Return (X, Y) of the center of cell containing provided text 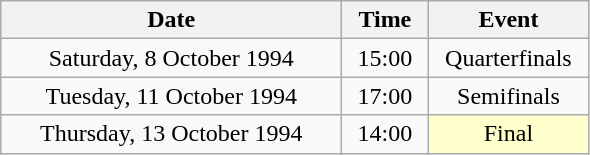
15:00 (385, 58)
14:00 (385, 134)
Quarterfinals (508, 58)
Time (385, 20)
Saturday, 8 October 1994 (172, 58)
Thursday, 13 October 1994 (172, 134)
Tuesday, 11 October 1994 (172, 96)
Final (508, 134)
Date (172, 20)
Event (508, 20)
Semifinals (508, 96)
17:00 (385, 96)
